Determine the [x, y] coordinate at the center of the cell enclosing the given text.  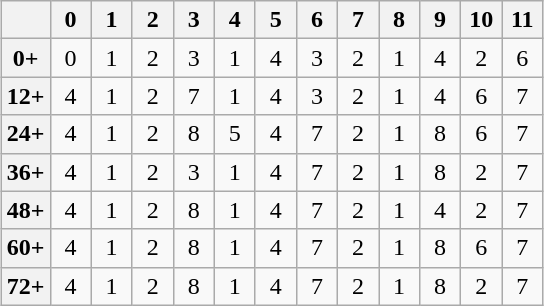
0+ [26, 58]
12+ [26, 96]
9 [440, 20]
60+ [26, 248]
36+ [26, 172]
48+ [26, 210]
24+ [26, 134]
11 [522, 20]
72+ [26, 286]
10 [482, 20]
